Locate the cell with the specified text and output its (x, y) center coordinate. 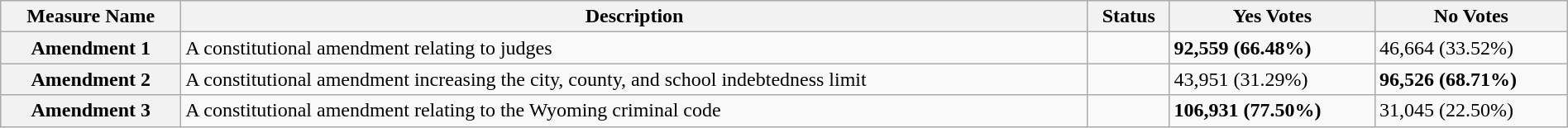
Description (635, 17)
No Votes (1472, 17)
Amendment 3 (91, 111)
106,931 (77.50%) (1272, 111)
A constitutional amendment relating to judges (635, 48)
46,664 (33.52%) (1472, 48)
31,045 (22.50%) (1472, 111)
Amendment 1 (91, 48)
92,559 (66.48%) (1272, 48)
Measure Name (91, 17)
96,526 (68.71%) (1472, 79)
A constitutional amendment increasing the city, county, and school indebtedness limit (635, 79)
Yes Votes (1272, 17)
43,951 (31.29%) (1272, 79)
Amendment 2 (91, 79)
Status (1128, 17)
A constitutional amendment relating to the Wyoming criminal code (635, 111)
